Scan for the cell matching the given text and deliver its [X, Y] coordinate at center. 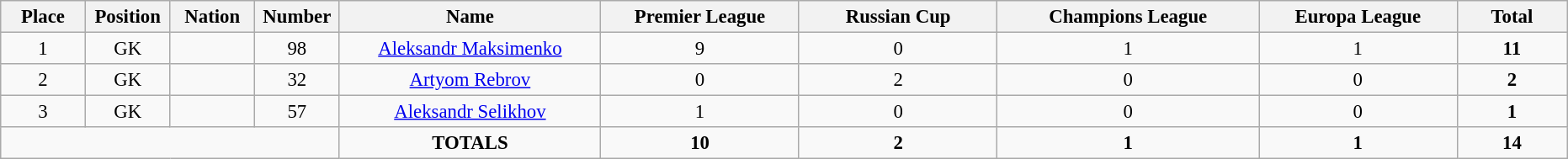
11 [1512, 49]
Champions League [1128, 17]
Total [1512, 17]
TOTALS [470, 143]
3 [44, 112]
14 [1512, 143]
Artyom Rebrov [470, 80]
Europa League [1358, 17]
Nation [212, 17]
Position [128, 17]
Number [298, 17]
Premier League [700, 17]
98 [298, 49]
10 [700, 143]
32 [298, 80]
Aleksandr Selikhov [470, 112]
Russian Cup [898, 17]
Aleksandr Maksimenko [470, 49]
Name [470, 17]
Place [44, 17]
57 [298, 112]
9 [700, 49]
